Provide the (X, Y) coordinate of the cell's center where the given text is located.  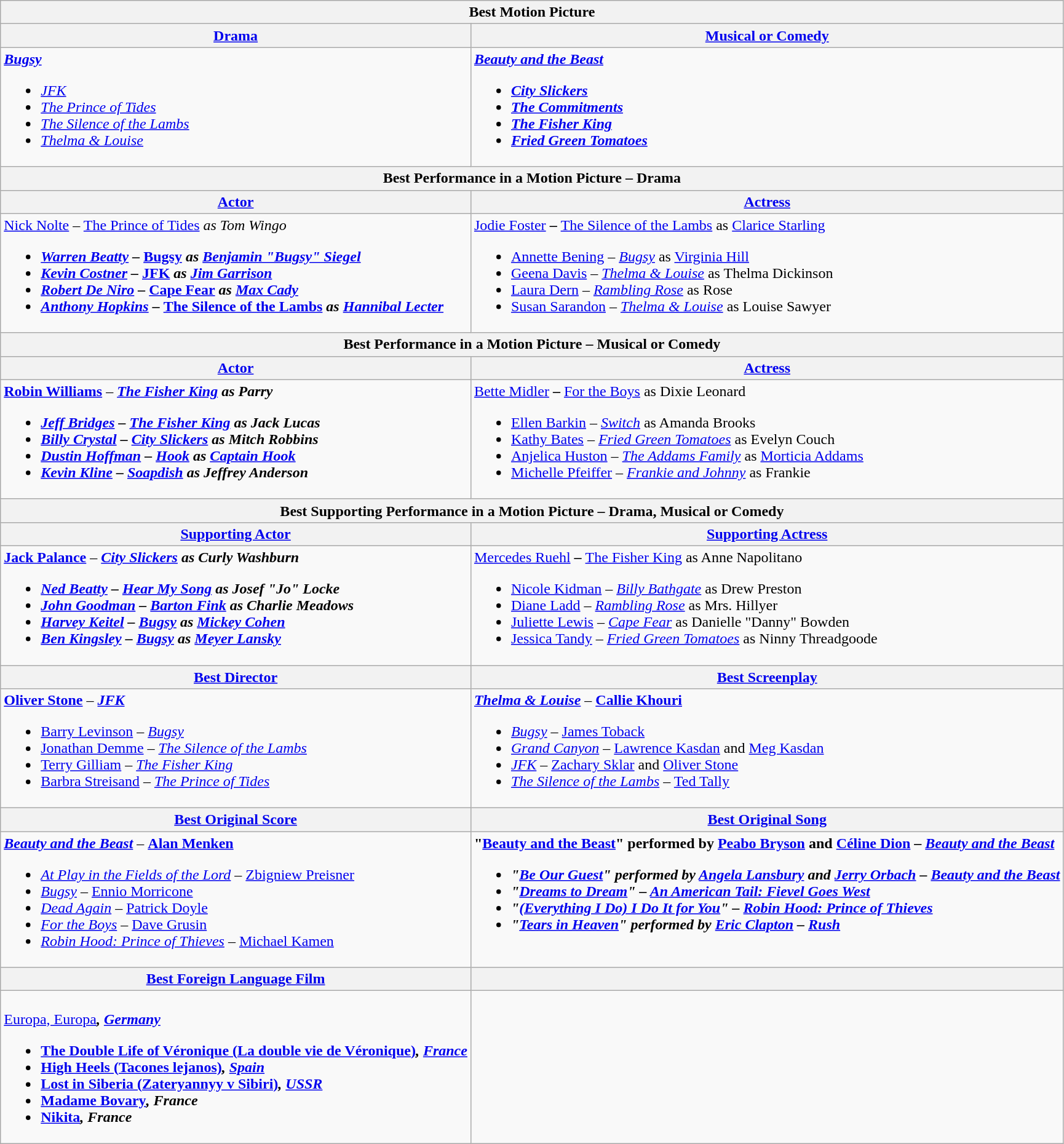
Drama (236, 36)
Best Original Score (236, 820)
Best Original Song (767, 820)
BugsyJFKThe Prince of TidesThe Silence of the LambsThelma & Louise (236, 107)
Best Foreign Language Film (236, 979)
Best Supporting Performance in a Motion Picture – Drama, Musical or Comedy (532, 510)
Best Performance in a Motion Picture – Drama (532, 178)
Supporting Actress (767, 534)
Best Performance in a Motion Picture – Musical or Comedy (532, 344)
Musical or Comedy (767, 36)
Supporting Actor (236, 534)
Best Motion Picture (532, 12)
Beauty and the BeastCity SlickersThe CommitmentsThe Fisher KingFried Green Tomatoes (767, 107)
Best Director (236, 677)
Best Screenplay (767, 677)
